Pinpoint the cell where the given text exists, returning its [X, Y] midpoint coordinate. 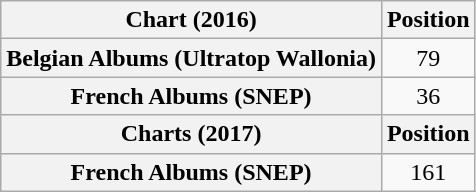
Charts (2017) [192, 134]
79 [428, 58]
Belgian Albums (Ultratop Wallonia) [192, 58]
36 [428, 96]
161 [428, 172]
Chart (2016) [192, 20]
